For the text-containing cell, return its midpoint in (X, Y) coordinate format. 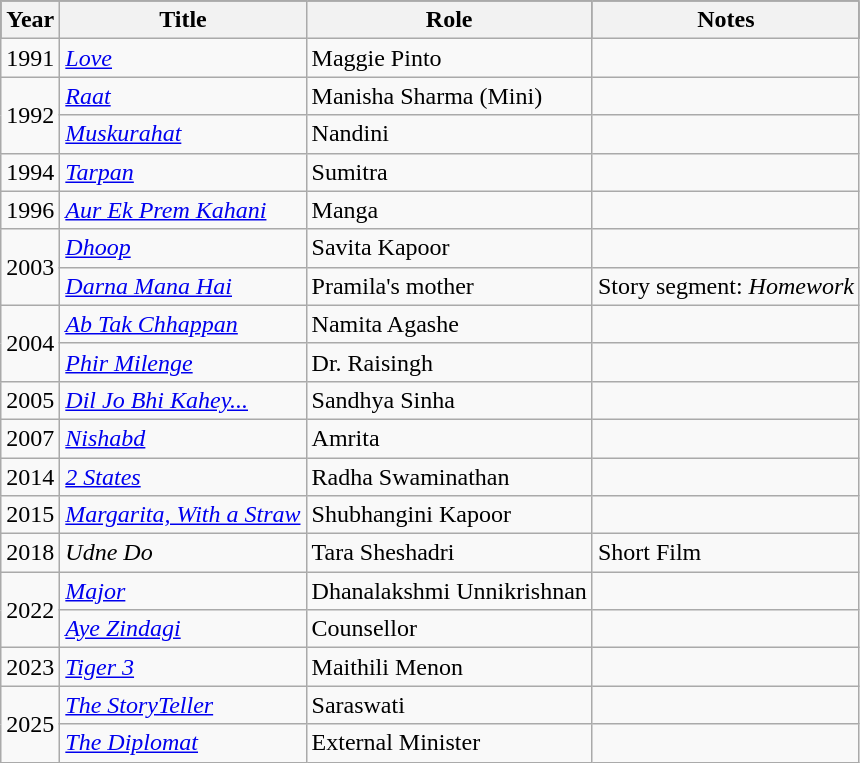
Sumitra (449, 172)
Ab Tak Chhappan (183, 324)
Aur Ek Prem Kahani (183, 210)
2022 (30, 610)
Udne Do (183, 553)
2018 (30, 553)
Saraswati (449, 705)
2025 (30, 724)
1991 (30, 58)
1994 (30, 172)
Shubhangini Kapoor (449, 515)
The Diplomat (183, 743)
Nishabd (183, 438)
Savita Kapoor (449, 248)
Tara Sheshadri (449, 553)
Muskurahat (183, 134)
Major (183, 591)
Aye Zindagi (183, 629)
Notes (726, 20)
Manisha Sharma (Mini) (449, 96)
Namita Agashe (449, 324)
Dil Jo Bhi Kahey... (183, 400)
Sandhya Sinha (449, 400)
Year (30, 20)
Short Film (726, 553)
2014 (30, 477)
Love (183, 58)
2 States (183, 477)
2015 (30, 515)
2007 (30, 438)
1996 (30, 210)
Role (449, 20)
2003 (30, 267)
Nandini (449, 134)
Story segment: Homework (726, 286)
Amrita (449, 438)
2023 (30, 667)
The StoryTeller (183, 705)
Manga (449, 210)
Title (183, 20)
2004 (30, 343)
Radha Swaminathan (449, 477)
Margarita, With a Straw (183, 515)
Raat (183, 96)
Tarpan (183, 172)
1992 (30, 115)
Dhanalakshmi Unnikrishnan (449, 591)
Tiger 3 (183, 667)
Maggie Pinto (449, 58)
Counsellor (449, 629)
Dhoop (183, 248)
Darna Mana Hai (183, 286)
Dr. Raisingh (449, 362)
Pramila's mother (449, 286)
Maithili Menon (449, 667)
External Minister (449, 743)
Phir Milenge (183, 362)
2005 (30, 400)
